Search for the cell housing the specified text and yield its (x, y) center coordinate. 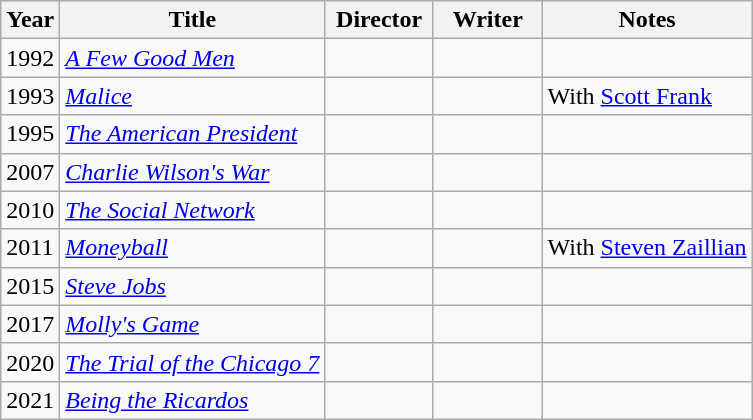
1993 (30, 96)
A Few Good Men (192, 58)
With Steven Zaillian (647, 248)
The American President (192, 134)
Writer (488, 20)
Malice (192, 96)
The Trial of the Chicago 7 (192, 362)
Moneyball (192, 248)
2007 (30, 172)
With Scott Frank (647, 96)
Being the Ricardos (192, 400)
2011 (30, 248)
Notes (647, 20)
1995 (30, 134)
Steve Jobs (192, 286)
2020 (30, 362)
Director (380, 20)
2021 (30, 400)
Molly's Game (192, 324)
2017 (30, 324)
Charlie Wilson's War (192, 172)
Title (192, 20)
2015 (30, 286)
2010 (30, 210)
The Social Network (192, 210)
1992 (30, 58)
Year (30, 20)
